For the text-containing cell, return its midpoint in [x, y] coordinate format. 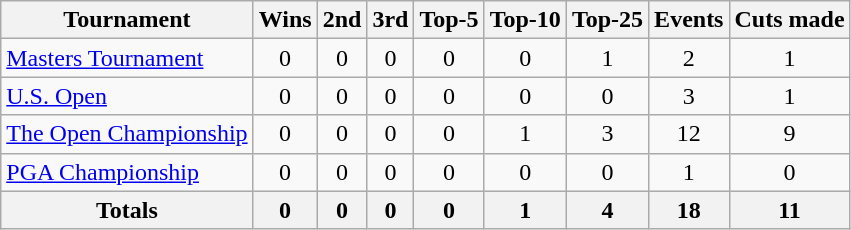
Events [689, 20]
3rd [390, 20]
Top-25 [607, 20]
U.S. Open [127, 96]
18 [689, 210]
Cuts made [790, 20]
4 [607, 210]
9 [790, 134]
Masters Tournament [127, 58]
The Open Championship [127, 134]
2 [689, 58]
11 [790, 210]
Top-10 [525, 20]
Wins [285, 20]
12 [689, 134]
PGA Championship [127, 172]
2nd [342, 20]
Tournament [127, 20]
Top-5 [449, 20]
Totals [127, 210]
